Output the (X, Y) coordinate of the center of the cell containing the given text.  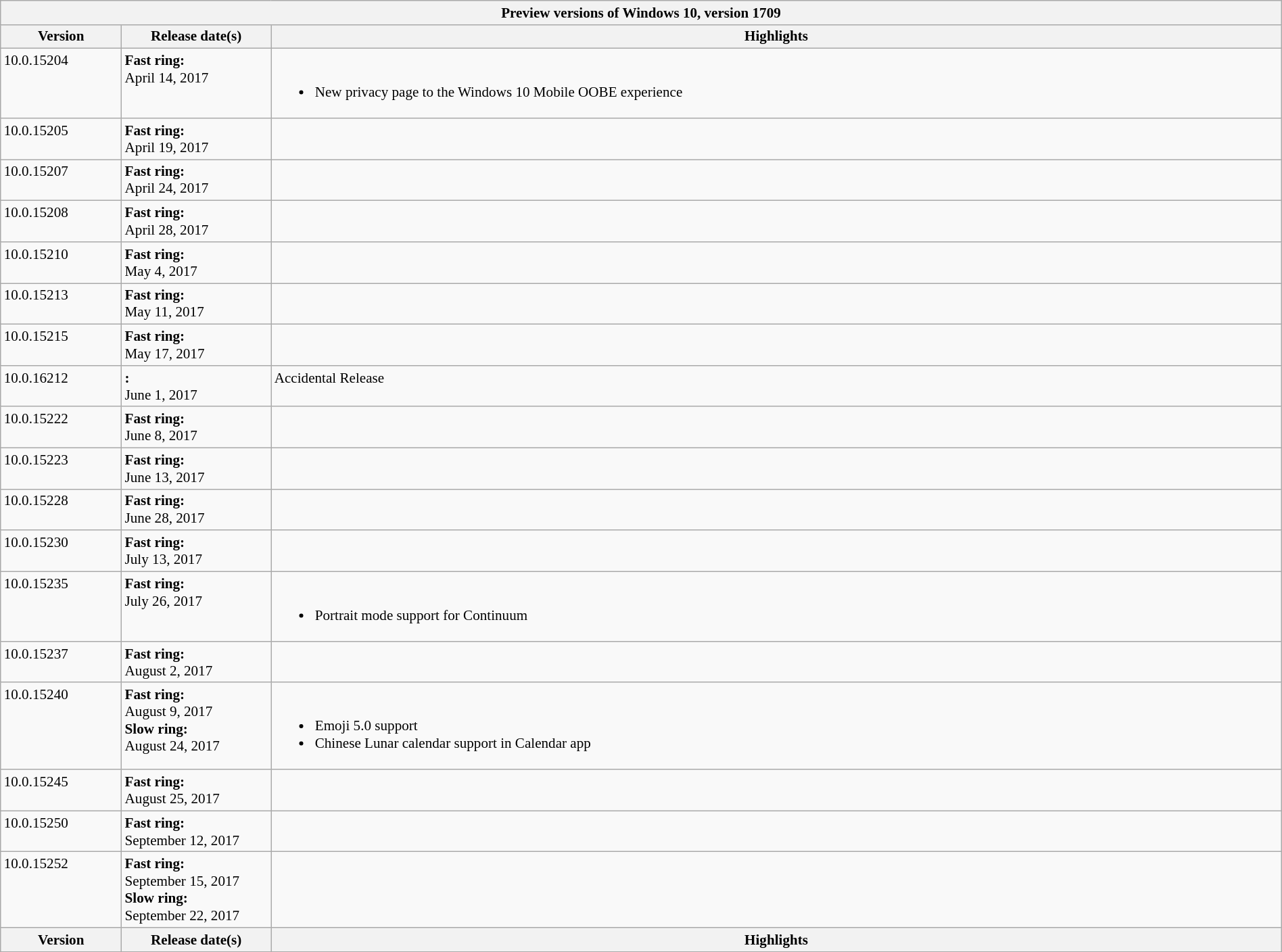
Fast ring:August 9, 2017Slow ring:August 24, 2017 (196, 726)
10.0.15252 (61, 890)
10.0.15215 (61, 345)
10.0.15240 (61, 726)
10.0.15205 (61, 139)
Fast ring:September 12, 2017 (196, 832)
Fast ring:April 14, 2017 (196, 84)
10.0.15222 (61, 427)
10.0.15208 (61, 222)
10.0.15204 (61, 84)
:June 1, 2017 (196, 385)
10.0.15250 (61, 832)
Fast ring:July 13, 2017 (196, 550)
10.0.15228 (61, 510)
Preview versions of Windows 10, version 1709 (641, 12)
Emoji 5.0 supportChinese Lunar calendar support in Calendar app (776, 726)
Fast ring:June 28, 2017 (196, 510)
10.0.15207 (61, 180)
Fast ring:April 19, 2017 (196, 139)
Fast ring:May 17, 2017 (196, 345)
Fast ring:July 26, 2017 (196, 606)
Portrait mode support for Continuum (776, 606)
Fast ring:June 13, 2017 (196, 468)
New privacy page to the Windows 10 Mobile OOBE experience (776, 84)
Fast ring:May 4, 2017 (196, 262)
Fast ring:September 15, 2017Slow ring:September 22, 2017 (196, 890)
Fast ring:August 25, 2017 (196, 790)
10.0.15245 (61, 790)
Fast ring:April 24, 2017 (196, 180)
Accidental Release (776, 385)
10.0.15235 (61, 606)
Fast ring:April 28, 2017 (196, 222)
Fast ring:May 11, 2017 (196, 304)
10.0.15213 (61, 304)
10.0.15230 (61, 550)
Fast ring:August 2, 2017 (196, 661)
10.0.16212 (61, 385)
10.0.15210 (61, 262)
Fast ring:June 8, 2017 (196, 427)
10.0.15223 (61, 468)
10.0.15237 (61, 661)
